For the text-containing cell, return its midpoint in (x, y) coordinate format. 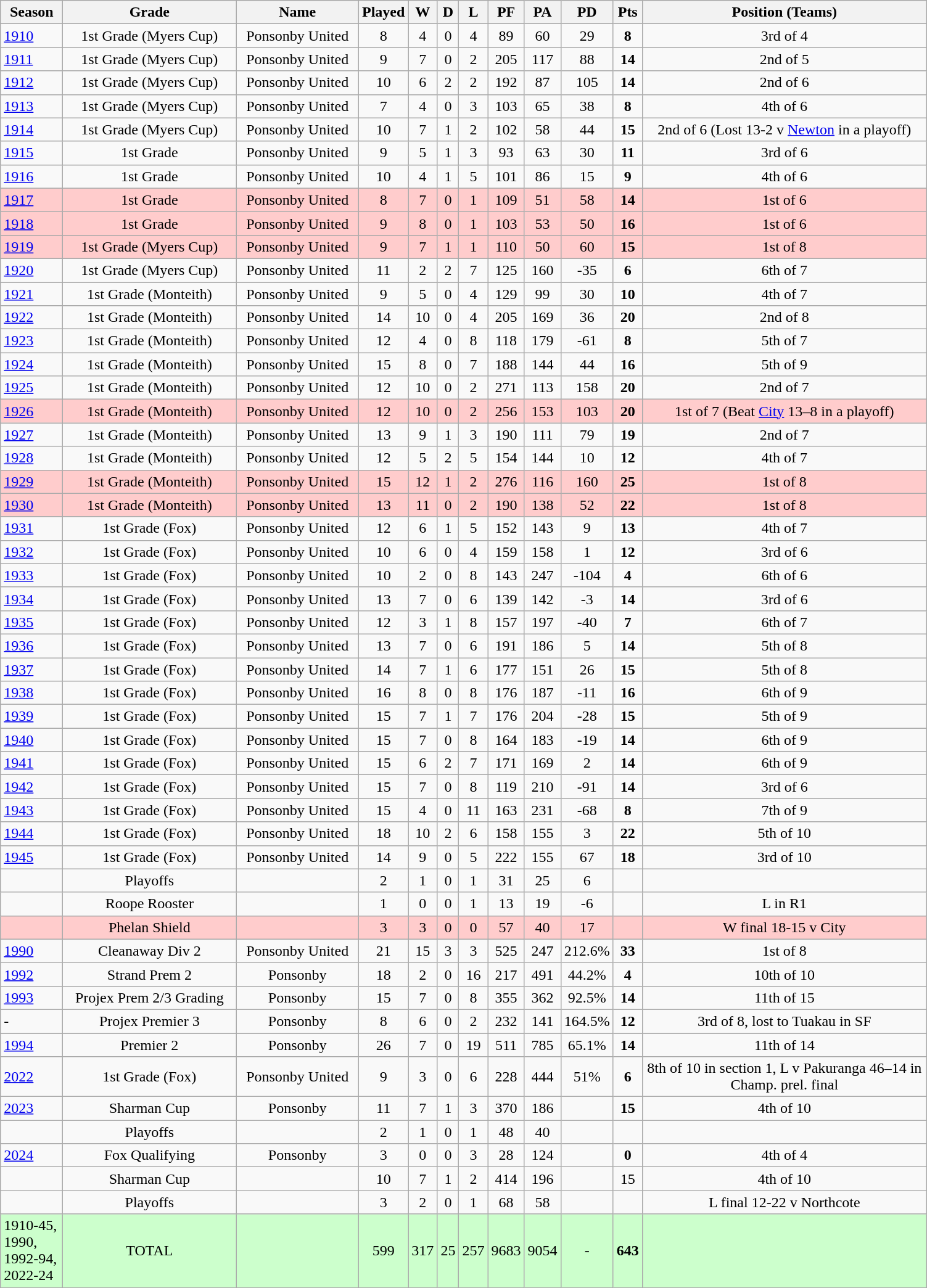
105 (587, 83)
1934 (32, 599)
68 (506, 1202)
141 (543, 1021)
210 (543, 787)
PA (543, 12)
53 (543, 223)
117 (543, 59)
-68 (587, 810)
142 (543, 599)
99 (543, 294)
204 (543, 716)
163 (506, 810)
Season (32, 12)
370 (506, 1109)
1921 (32, 294)
1926 (32, 411)
51% (587, 1077)
17 (587, 927)
1st of 7 (Beat City 13–8 in a playoff) (785, 411)
511 (506, 1045)
188 (506, 364)
276 (506, 482)
W (423, 12)
Played (383, 12)
222 (506, 857)
256 (506, 411)
192 (506, 83)
51 (543, 200)
79 (587, 435)
1941 (32, 763)
52 (587, 505)
1929 (32, 482)
257 (474, 1250)
Pts (628, 12)
TOTAL (149, 1250)
1943 (32, 810)
-28 (587, 716)
164 (506, 740)
159 (506, 552)
29 (587, 36)
W final 18-15 v City (785, 927)
1910-45, 1990, 1992-94, 2022-24 (32, 1250)
1910 (32, 36)
87 (543, 83)
1942 (32, 787)
28 (506, 1155)
88 (587, 59)
444 (543, 1077)
PF (506, 12)
Grade (149, 12)
177 (506, 669)
1937 (32, 669)
-61 (587, 341)
124 (543, 1155)
10th of 10 (785, 974)
3rd of 4 (785, 36)
5th of 7 (785, 341)
153 (543, 411)
Fox Qualifying (149, 1155)
-104 (587, 575)
Projex Premier 3 (149, 1021)
1927 (32, 435)
4th of 4 (785, 1155)
228 (506, 1077)
2nd of 6 (785, 83)
1992 (32, 974)
1935 (32, 622)
63 (543, 153)
1944 (32, 834)
102 (506, 129)
-35 (587, 270)
1930 (32, 505)
L in R1 (785, 904)
6th of 6 (785, 575)
2022 (32, 1077)
491 (543, 974)
2nd of 5 (785, 59)
PD (587, 12)
21 (383, 951)
48 (506, 1132)
2nd of 6 (Lost 13-2 v Newton in a playoff) (785, 129)
1923 (32, 341)
154 (506, 458)
212.6% (587, 951)
1925 (32, 388)
138 (543, 505)
-19 (587, 740)
3rd of 8, lost to Tuakau in SF (785, 1021)
599 (383, 1250)
2nd of 8 (785, 318)
L (474, 12)
Roope Rooster (149, 904)
119 (506, 787)
164.5% (587, 1021)
11th of 14 (785, 1045)
217 (506, 974)
D (448, 12)
-91 (587, 787)
101 (506, 176)
197 (543, 622)
1939 (32, 716)
1919 (32, 247)
191 (506, 646)
1918 (32, 223)
92.5% (587, 998)
1917 (32, 200)
1922 (32, 318)
1938 (32, 693)
L final 12-22 v Northcote (785, 1202)
317 (423, 1250)
2024 (32, 1155)
-3 (587, 599)
196 (543, 1179)
125 (506, 270)
179 (543, 341)
Position (Teams) (785, 12)
-11 (587, 693)
Phelan Shield (149, 927)
5th of 10 (785, 834)
1993 (32, 998)
57 (506, 927)
65 (543, 106)
65.1% (587, 1045)
67 (587, 857)
9683 (506, 1250)
1931 (32, 528)
643 (628, 1250)
Strand Prem 2 (149, 974)
271 (506, 388)
Premier 2 (149, 1045)
414 (506, 1179)
1936 (32, 646)
1914 (32, 129)
-40 (587, 622)
89 (506, 36)
Name (297, 12)
1940 (32, 740)
7th of 9 (785, 810)
11th of 15 (785, 998)
1928 (32, 458)
129 (506, 294)
1915 (32, 153)
1933 (32, 575)
111 (543, 435)
232 (506, 1021)
525 (506, 951)
36 (587, 318)
1945 (32, 857)
109 (506, 200)
Projex Prem 2/3 Grading (149, 998)
1994 (32, 1045)
1924 (32, 364)
8th of 10 in section 1, L v Pakuranga 46–14 in Champ. prel. final (785, 1077)
110 (506, 247)
116 (543, 482)
362 (543, 998)
1912 (32, 83)
113 (543, 388)
1990 (32, 951)
139 (506, 599)
3rd of 10 (785, 857)
355 (506, 998)
38 (587, 106)
9054 (543, 1250)
171 (506, 763)
1911 (32, 59)
Cleanaway Div 2 (149, 951)
785 (543, 1045)
152 (506, 528)
1920 (32, 270)
231 (543, 810)
-6 (587, 904)
1916 (32, 176)
2023 (32, 1109)
1932 (32, 552)
33 (628, 951)
151 (543, 669)
157 (506, 622)
118 (506, 341)
93 (506, 153)
44.2% (587, 974)
183 (543, 740)
1913 (32, 106)
31 (506, 880)
86 (543, 176)
187 (543, 693)
